Return the (x, y) coordinate for the center point of the cell that contains the specified text.  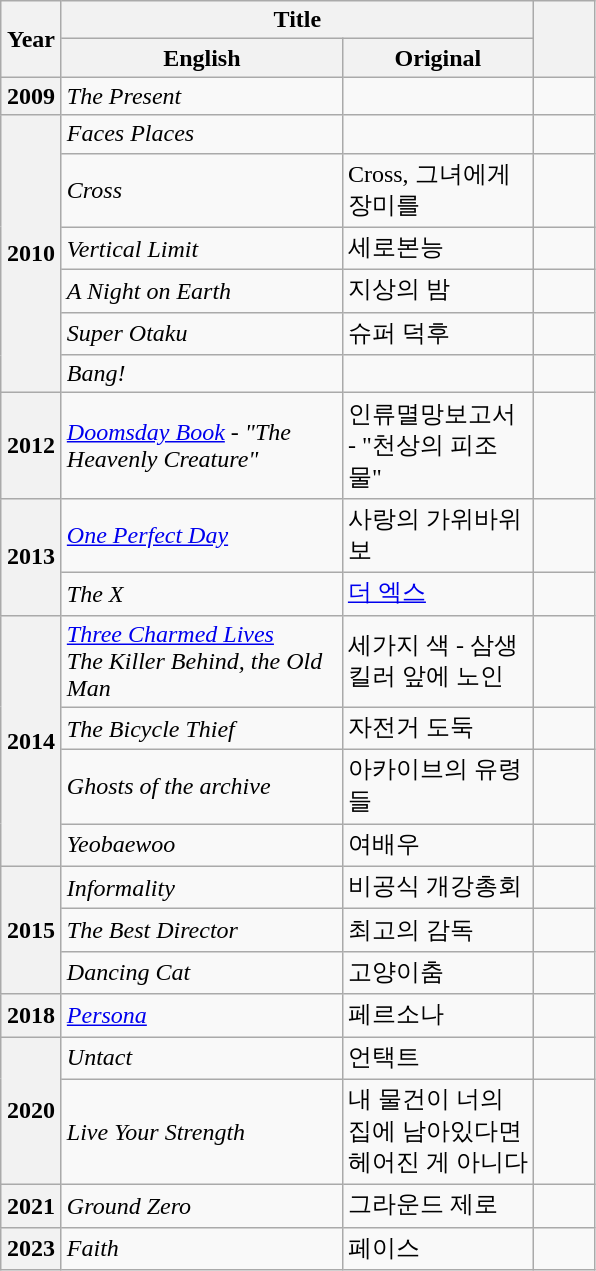
사랑의 가위바위보 (438, 535)
Ground Zero (202, 1206)
2015 (32, 930)
2010 (32, 254)
Persona (202, 1016)
Live Your Strength (202, 1132)
페이스 (438, 1248)
English (202, 58)
The Present (202, 96)
Year (32, 39)
아카이브의 유령들 (438, 787)
One Perfect Day (202, 535)
최고의 감독 (438, 930)
2020 (32, 1110)
Bang! (202, 374)
여배우 (438, 846)
Cross, 그녀에게 장미를 (438, 190)
2009 (32, 96)
2014 (32, 740)
Doomsday Book - "The Heavenly Creature" (202, 446)
내 물건이 너의 집에 남아있다면 헤어진 게 아니다 (438, 1132)
Original (438, 58)
Cross (202, 190)
The Bicycle Thief (202, 728)
자전거 도둑 (438, 728)
Yeobaewoo (202, 846)
슈퍼 덕후 (438, 334)
2023 (32, 1248)
2018 (32, 1016)
세로본능 (438, 248)
Informality (202, 888)
Three Charmed LivesThe Killer Behind, the Old Man (202, 661)
2021 (32, 1206)
비공식 개강총회 (438, 888)
그라운드 제로 (438, 1206)
Faith (202, 1248)
2013 (32, 556)
2012 (32, 446)
A Night on Earth (202, 292)
더 엑스 (438, 594)
Dancing Cat (202, 972)
Untact (202, 1058)
The X (202, 594)
세가지 색 - 삼생킬러 앞에 노인 (438, 661)
Ghosts of the archive (202, 787)
페르소나 (438, 1016)
Super Otaku (202, 334)
지상의 밤 (438, 292)
Title (297, 20)
언택트 (438, 1058)
Faces Places (202, 134)
The Best Director (202, 930)
Vertical Limit (202, 248)
인류멸망보고서 - "천상의 피조물" (438, 446)
고양이춤 (438, 972)
